Return the (X, Y) coordinate for the center point of the cell that contains the specified text.  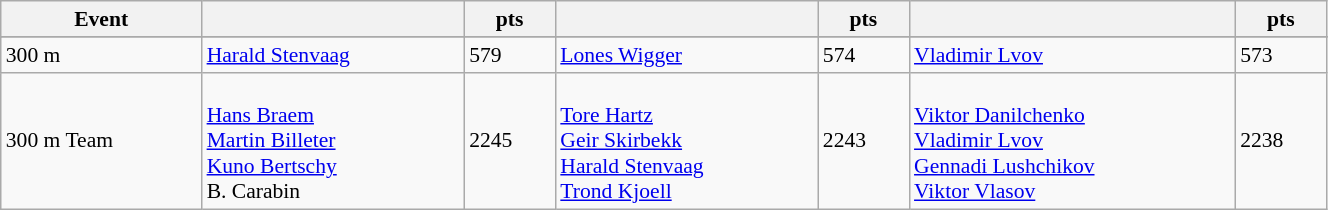
Tore HartzGeir SkirbekkHarald StenvaagTrond Kjoell (686, 141)
Harald Stenvaag (333, 55)
300 m Team (102, 141)
2243 (864, 141)
579 (510, 55)
Viktor DanilchenkoVladimir LvovGennadi LushchikovViktor Vlasov (1072, 141)
Event (102, 19)
Hans BraemMartin BilleterKuno BertschyB. Carabin (333, 141)
300 m (102, 55)
Vladimir Lvov (1072, 55)
2245 (510, 141)
573 (1280, 55)
574 (864, 55)
Lones Wigger (686, 55)
2238 (1280, 141)
